Provide the (X, Y) coordinate of the cell's center where the given text is located.  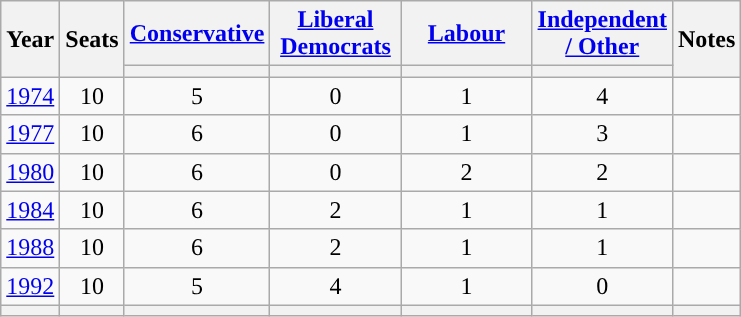
Conservative (197, 34)
Year (30, 39)
1992 (30, 286)
3 (602, 134)
Liberal Democrats (336, 34)
1988 (30, 248)
Labour (466, 34)
1980 (30, 172)
1974 (30, 96)
1984 (30, 210)
Notes (706, 39)
1977 (30, 134)
Seats (92, 39)
Independent / Other (602, 34)
